Locate the cell with the specified text and output its [X, Y] center coordinate. 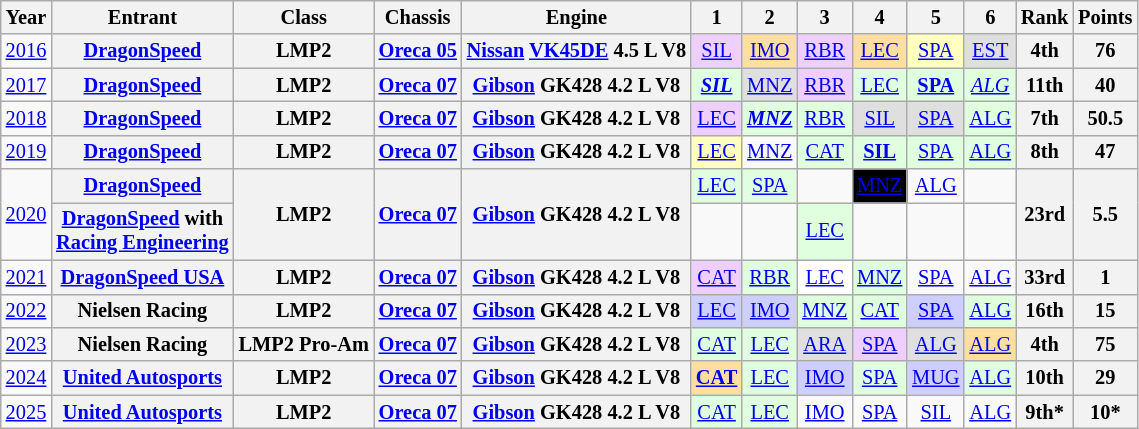
Points [1105, 17]
40 [1105, 85]
LMP2 Pro-Am [304, 344]
Entrant [142, 17]
Rank [1044, 17]
10th [1044, 378]
Chassis [418, 17]
Class [304, 17]
29 [1105, 378]
2022 [26, 311]
DragonSpeed withRacing Engineering [142, 231]
Oreca 05 [418, 51]
2023 [26, 344]
3 [824, 17]
23rd [1044, 214]
15 [1105, 311]
76 [1105, 51]
10* [1105, 412]
7th [1044, 118]
9th* [1044, 412]
4 [880, 17]
5.5 [1105, 214]
16th [1044, 311]
2 [770, 17]
MUG [936, 378]
DragonSpeed USA [142, 277]
2025 [26, 412]
Year [26, 17]
5 [936, 17]
2021 [26, 277]
50.5 [1105, 118]
8th [1044, 152]
EST [990, 51]
75 [1105, 344]
Nissan VK45DE 4.5 L V8 [576, 51]
ARA [824, 344]
2018 [26, 118]
2016 [26, 51]
47 [1105, 152]
2020 [26, 214]
Engine [576, 17]
2017 [26, 85]
2024 [26, 378]
33rd [1044, 277]
2019 [26, 152]
11th [1044, 85]
6 [990, 17]
